Extract the (X, Y) coordinate from the center of the cell holding the provided text.  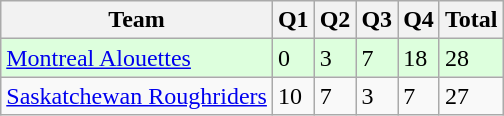
Saskatchewan Roughriders (137, 96)
Q3 (377, 20)
27 (471, 96)
Montreal Alouettes (137, 58)
18 (419, 58)
Q4 (419, 20)
0 (293, 58)
Team (137, 20)
Q1 (293, 20)
Q2 (335, 20)
10 (293, 96)
Total (471, 20)
28 (471, 58)
